Capture the cell that displays the provided text and extract its (x, y) central coordinate. 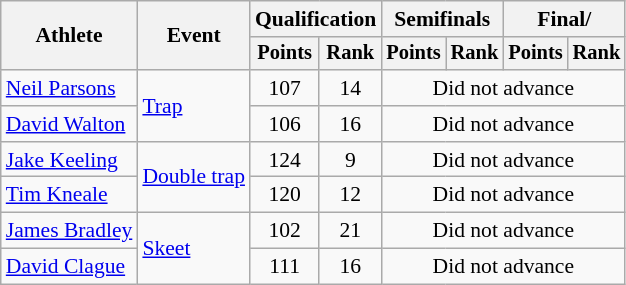
Tim Kneale (70, 195)
102 (284, 231)
106 (284, 124)
Neil Parsons (70, 88)
Trap (194, 106)
Skeet (194, 248)
Event (194, 36)
David Clague (70, 267)
9 (350, 160)
Jake Keeling (70, 160)
Athlete (70, 36)
Double trap (194, 178)
Semifinals (442, 19)
Final/ (564, 19)
James Bradley (70, 231)
Qualification (316, 19)
12 (350, 195)
14 (350, 88)
David Walton (70, 124)
120 (284, 195)
21 (350, 231)
124 (284, 160)
111 (284, 267)
107 (284, 88)
